Return (x, y) of the center of cell containing provided text 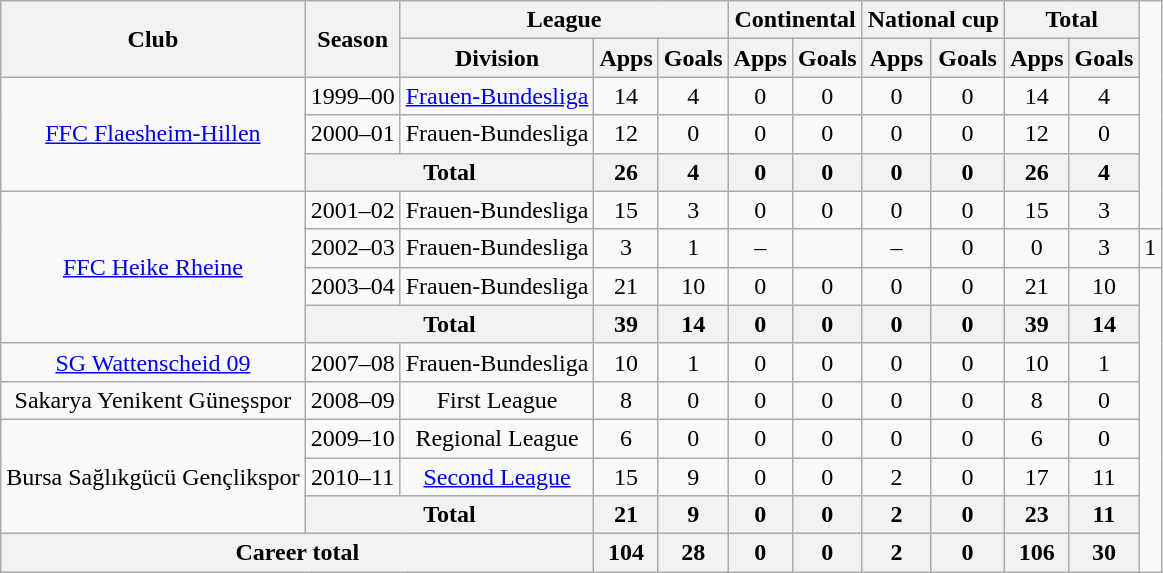
2003–04 (352, 286)
Second League (497, 477)
2009–10 (352, 438)
2007–08 (352, 362)
23 (1037, 515)
Season (352, 39)
Bursa Sağlıkgücü Gençlikspor (153, 476)
National cup (933, 20)
106 (1037, 553)
2001–02 (352, 210)
2002–03 (352, 248)
30 (1104, 553)
2010–11 (352, 477)
Club (153, 39)
28 (693, 553)
104 (626, 553)
FFC Flaesheim-Hillen (153, 134)
1999–00 (352, 96)
Continental (795, 20)
Career total (298, 553)
2008–09 (352, 400)
Division (497, 58)
Regional League (497, 438)
League (564, 20)
17 (1037, 477)
2000–01 (352, 134)
First League (497, 400)
FFC Heike Rheine (153, 267)
SG Wattenscheid 09 (153, 362)
Sakarya Yenikent Güneşspor (153, 400)
